Find where the given text appears and provide that cell's center as (x, y) coordinate. 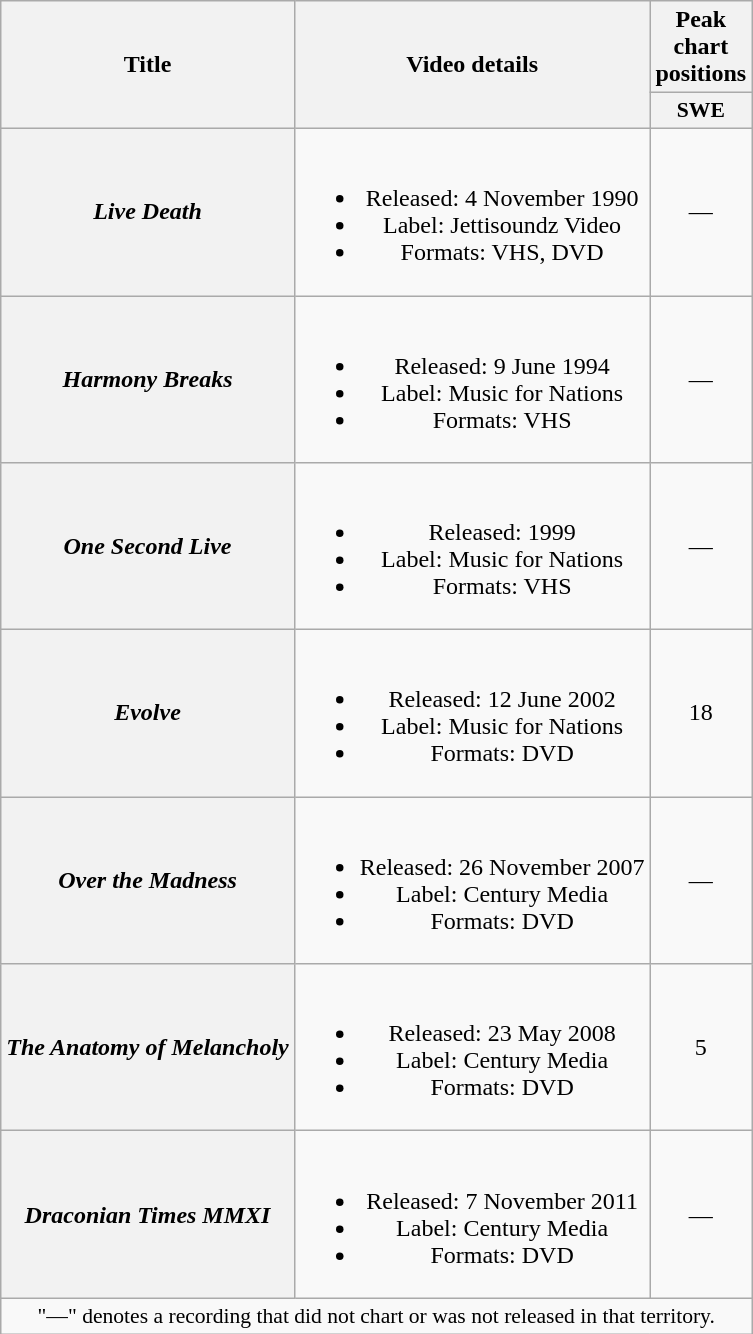
Released: 9 June 1994Label: Music for NationsFormats: VHS (472, 380)
Over the Madness (148, 880)
Title (148, 65)
Peak chart positions (701, 47)
Video details (472, 65)
Released: 26 November 2007Label: Century MediaFormats: DVD (472, 880)
Live Death (148, 212)
5 (701, 1048)
Released: 23 May 2008Label: Century MediaFormats: DVD (472, 1048)
Evolve (148, 714)
"—" denotes a recording that did not chart or was not released in that territory. (376, 1316)
One Second Live (148, 546)
Released: 1999Label: Music for NationsFormats: VHS (472, 546)
Released: 7 November 2011Label: Century MediaFormats: DVD (472, 1214)
The Anatomy of Melancholy (148, 1048)
SWE (701, 111)
18 (701, 714)
Released: 12 June 2002Label: Music for NationsFormats: DVD (472, 714)
Released: 4 November 1990Label: Jettisoundz VideoFormats: VHS, DVD (472, 212)
Harmony Breaks (148, 380)
Draconian Times MMXI (148, 1214)
